Extract the (X, Y) coordinate from the center of the cell holding the provided text.  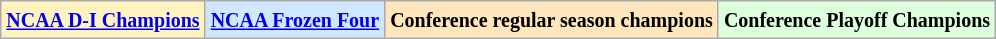
NCAA Frozen Four (295, 20)
NCAA D-I Champions (103, 20)
Conference Playoff Champions (856, 20)
Conference regular season champions (552, 20)
